Detect which cell encompasses the target text, then output its (x, y) center coordinate. 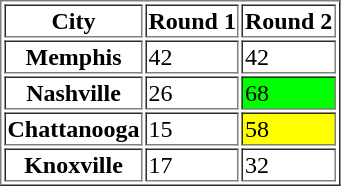
Nashville (73, 92)
Knoxville (73, 164)
Round 1 (192, 20)
26 (192, 92)
32 (288, 164)
58 (288, 128)
City (73, 20)
17 (192, 164)
Chattanooga (73, 128)
Memphis (73, 56)
15 (192, 128)
68 (288, 92)
Round 2 (288, 20)
